Return (X, Y) of the center of cell containing provided text 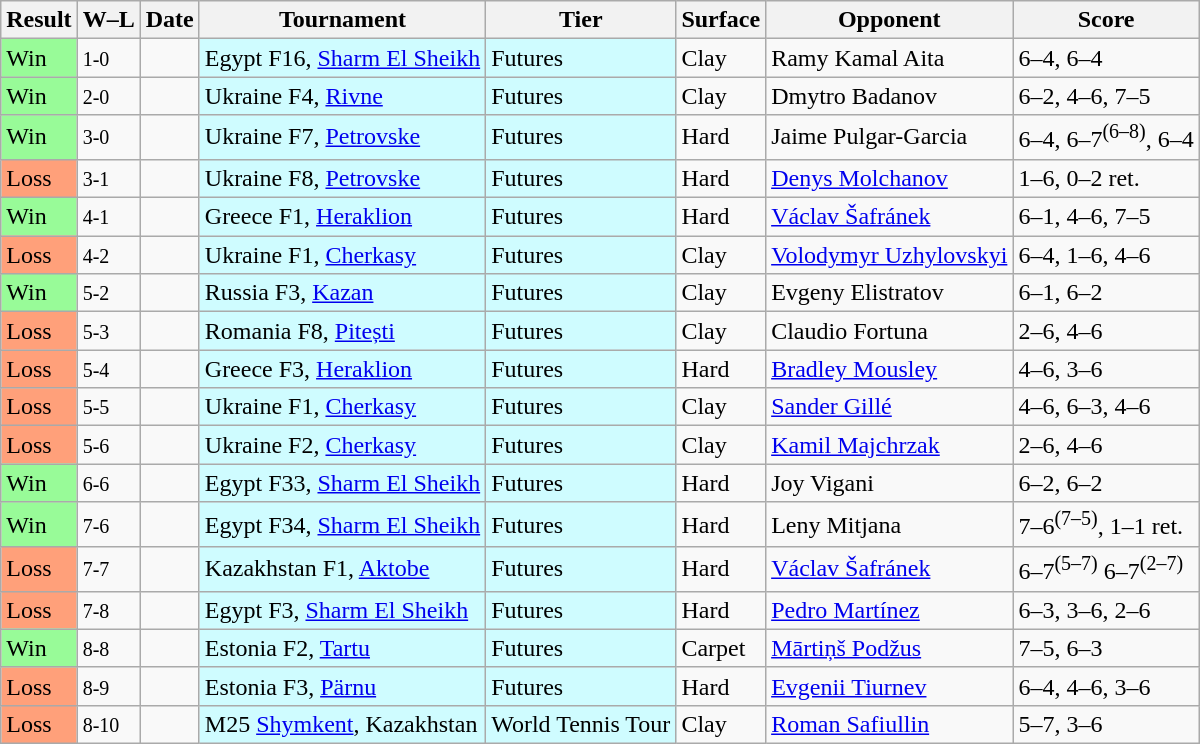
1–6, 0–2 ret. (1106, 178)
Score (1106, 20)
Russia F3, Kazan (342, 293)
6–2, 6–2 (1106, 483)
Date (170, 20)
6–7(5–7) 6–7(2–7) (1106, 570)
Egypt F16, Sharm El Sheikh (342, 58)
Sander Gillé (890, 407)
Opponent (890, 20)
Estonia F2, Tartu (342, 648)
6–4, 6–7(6–8), 6–4 (1106, 138)
Denys Molchanov (890, 178)
Kazakhstan F1, Aktobe (342, 570)
6–4, 6–4 (1106, 58)
Ukraine F4, Rivne (342, 96)
Tournament (342, 20)
Egypt F34, Sharm El Sheikh (342, 524)
2-0 (108, 96)
Tier (581, 20)
Ukraine F7, Petrovske (342, 138)
6–4, 1–6, 4–6 (1106, 255)
Estonia F3, Pärnu (342, 686)
4–6, 3–6 (1106, 369)
Result (39, 20)
5-4 (108, 369)
Ukraine F2, Cherkasy (342, 445)
8-9 (108, 686)
Roman Safiullin (890, 724)
4-2 (108, 255)
5-6 (108, 445)
Claudio Fortuna (890, 331)
4-1 (108, 217)
7–5, 6–3 (1106, 648)
Mārtiņš Podžus (890, 648)
6–2, 4–6, 7–5 (1106, 96)
7-6 (108, 524)
Evgeny Elistratov (890, 293)
Leny Mitjana (890, 524)
7–6(7–5), 1–1 ret. (1106, 524)
8-8 (108, 648)
Greece F3, Heraklion (342, 369)
7-8 (108, 610)
Volodymyr Uzhylovskyi (890, 255)
5-5 (108, 407)
6–1, 6–2 (1106, 293)
Jaime Pulgar-Garcia (890, 138)
Romania F8, Pitești (342, 331)
6–3, 3–6, 2–6 (1106, 610)
Ramy Kamal Aita (890, 58)
Evgenii Tiurnev (890, 686)
W–L (108, 20)
4–6, 6–3, 4–6 (1106, 407)
Egypt F3, Sharm El Sheikh (342, 610)
Kamil Majchrzak (890, 445)
Surface (721, 20)
World Tennis Tour (581, 724)
5–7, 3–6 (1106, 724)
Greece F1, Heraklion (342, 217)
6–4, 4–6, 3–6 (1106, 686)
1-0 (108, 58)
Joy Vigani (890, 483)
7-7 (108, 570)
Pedro Martínez (890, 610)
5-3 (108, 331)
M25 Shymkent, Kazakhstan (342, 724)
6-6 (108, 483)
Carpet (721, 648)
3-1 (108, 178)
8-10 (108, 724)
5-2 (108, 293)
Ukraine F8, Petrovske (342, 178)
Bradley Mousley (890, 369)
Dmytro Badanov (890, 96)
6–1, 4–6, 7–5 (1106, 217)
Egypt F33, Sharm El Sheikh (342, 483)
3-0 (108, 138)
